Capture the cell that displays the provided text and extract its [X, Y] central coordinate. 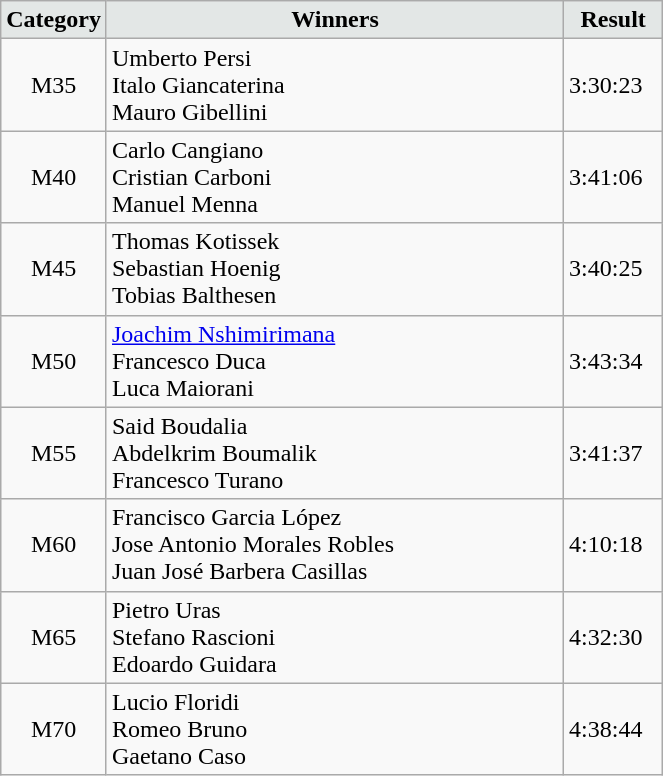
Carlo Cangiano Cristian Carboni Manuel Menna [334, 177]
4:32:30 [614, 637]
M45 [54, 269]
M50 [54, 361]
M55 [54, 453]
Joachim Nshimirimana Francesco Duca Luca Maiorani [334, 361]
Francisco Garcia López Jose Antonio Morales Robles Juan José Barbera Casillas [334, 545]
M60 [54, 545]
Result [614, 20]
M70 [54, 729]
3:41:06 [614, 177]
Thomas Kotissek Sebastian Hoenig Tobias Balthesen [334, 269]
3:43:34 [614, 361]
4:38:44 [614, 729]
4:10:18 [614, 545]
Umberto Persi Italo Giancaterina Mauro Gibellini [334, 85]
Lucio Floridi Romeo Bruno Gaetano Caso [334, 729]
Pietro Uras Stefano Rascioni Edoardo Guidara [334, 637]
3:30:23 [614, 85]
Said Boudalia Abdelkrim Boumalik Francesco Turano [334, 453]
M35 [54, 85]
M40 [54, 177]
M65 [54, 637]
3:40:25 [614, 269]
Category [54, 20]
Winners [334, 20]
3:41:37 [614, 453]
